Locate the cell with the specified text and output its (x, y) center coordinate. 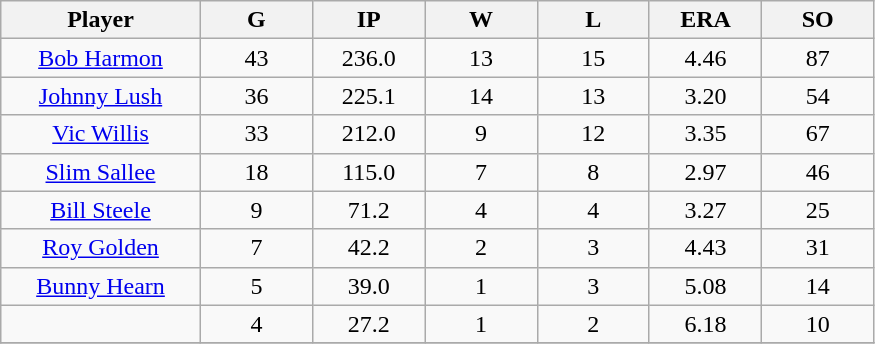
225.1 (369, 96)
87 (818, 58)
25 (818, 210)
36 (256, 96)
4.43 (705, 248)
IP (369, 20)
67 (818, 134)
12 (593, 134)
39.0 (369, 286)
5 (256, 286)
4.46 (705, 58)
42.2 (369, 248)
31 (818, 248)
Slim Sallee (101, 172)
Bill Steele (101, 210)
2.97 (705, 172)
236.0 (369, 58)
SO (818, 20)
71.2 (369, 210)
115.0 (369, 172)
3.27 (705, 210)
43 (256, 58)
ERA (705, 20)
G (256, 20)
Bob Harmon (101, 58)
33 (256, 134)
Roy Golden (101, 248)
8 (593, 172)
Bunny Hearn (101, 286)
54 (818, 96)
46 (818, 172)
212.0 (369, 134)
3.35 (705, 134)
27.2 (369, 324)
L (593, 20)
Johnny Lush (101, 96)
Player (101, 20)
3.20 (705, 96)
15 (593, 58)
5.08 (705, 286)
Vic Willis (101, 134)
10 (818, 324)
6.18 (705, 324)
W (481, 20)
18 (256, 172)
